Output the (x, y) coordinate of the center of the cell containing the given text.  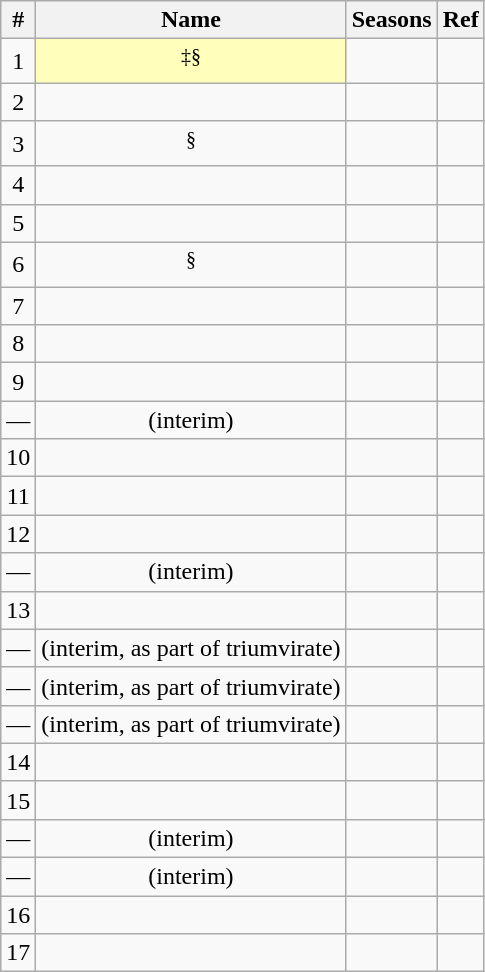
13 (18, 610)
11 (18, 496)
14 (18, 762)
5 (18, 223)
15 (18, 800)
2 (18, 102)
1 (18, 62)
16 (18, 915)
7 (18, 306)
9 (18, 382)
10 (18, 458)
Name (191, 20)
12 (18, 534)
6 (18, 264)
Seasons (392, 20)
‡§ (191, 62)
Ref (460, 20)
17 (18, 953)
8 (18, 344)
4 (18, 185)
# (18, 20)
3 (18, 144)
